For the text-containing cell, return its midpoint in [x, y] coordinate format. 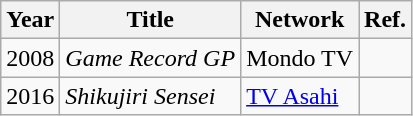
2016 [30, 96]
Mondo TV [300, 58]
Shikujiri Sensei [150, 96]
2008 [30, 58]
Game Record GP [150, 58]
Ref. [386, 20]
Network [300, 20]
Title [150, 20]
Year [30, 20]
TV Asahi [300, 96]
